Detect which cell encompasses the target text, then output its [X, Y] center coordinate. 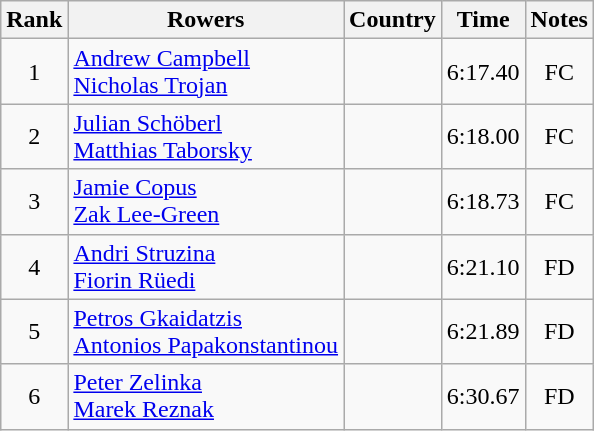
6:17.40 [483, 72]
4 [34, 266]
Peter ZelinkaMarek Reznak [206, 396]
Andrew CampbellNicholas Trojan [206, 72]
6:18.73 [483, 202]
Rowers [206, 20]
5 [34, 332]
6:18.00 [483, 136]
1 [34, 72]
6:21.89 [483, 332]
3 [34, 202]
Notes [559, 20]
6 [34, 396]
Rank [34, 20]
Andri StruzinaFiorin Rüedi [206, 266]
Julian SchöberlMatthias Taborsky [206, 136]
6:30.67 [483, 396]
Jamie CopusZak Lee-Green [206, 202]
6:21.10 [483, 266]
2 [34, 136]
Country [393, 20]
Time [483, 20]
Petros GkaidatzisAntonios Papakonstantinou [206, 332]
